For the text-containing cell, return its midpoint in (x, y) coordinate format. 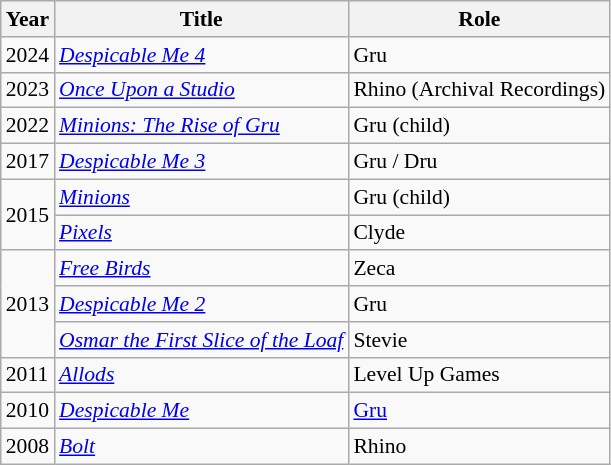
Despicable Me 2 (201, 304)
Despicable Me 4 (201, 55)
Role (479, 19)
Minions: The Rise of Gru (201, 126)
Despicable Me (201, 411)
Clyde (479, 233)
2017 (28, 162)
2023 (28, 90)
Allods (201, 375)
Year (28, 19)
2013 (28, 304)
Bolt (201, 447)
Minions (201, 197)
Gru / Dru (479, 162)
2010 (28, 411)
Level Up Games (479, 375)
Osmar the First Slice of the Loaf (201, 340)
2022 (28, 126)
2015 (28, 214)
Pixels (201, 233)
Zeca (479, 269)
Free Birds (201, 269)
Stevie (479, 340)
Once Upon a Studio (201, 90)
2011 (28, 375)
2024 (28, 55)
Rhino (479, 447)
Despicable Me 3 (201, 162)
Rhino (Archival Recordings) (479, 90)
Title (201, 19)
2008 (28, 447)
